Output the [X, Y] coordinate of the center of the cell containing the given text.  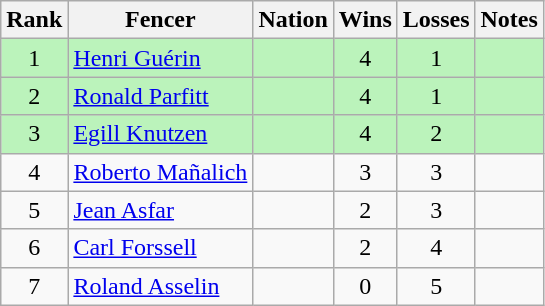
Henri Guérin [160, 58]
Roberto Mañalich [160, 172]
7 [34, 286]
Ronald Parfitt [160, 96]
Egill Knutzen [160, 134]
Carl Forssell [160, 248]
Notes [509, 20]
Wins [365, 20]
Rank [34, 20]
6 [34, 248]
0 [365, 286]
Jean Asfar [160, 210]
Losses [436, 20]
Nation [293, 20]
Roland Asselin [160, 286]
Fencer [160, 20]
